Extract the [X, Y] coordinate from the center of the cell holding the provided text.  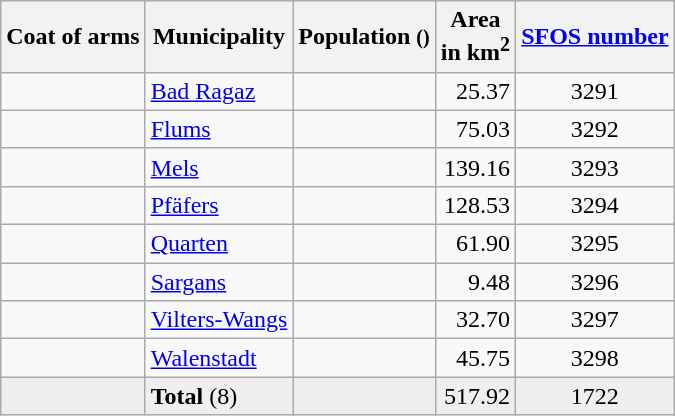
517.92 [475, 396]
128.53 [475, 205]
Sargans [219, 282]
25.37 [475, 91]
Bad Ragaz [219, 91]
Walenstadt [219, 358]
75.03 [475, 129]
3296 [595, 282]
Areain km2 [475, 37]
Mels [219, 167]
139.16 [475, 167]
9.48 [475, 282]
61.90 [475, 244]
3293 [595, 167]
Municipality [219, 37]
3291 [595, 91]
3297 [595, 320]
Vilters-Wangs [219, 320]
Quarten [219, 244]
3298 [595, 358]
45.75 [475, 358]
32.70 [475, 320]
Total (8) [219, 396]
1722 [595, 396]
SFOS number [595, 37]
3294 [595, 205]
Pfäfers [219, 205]
3292 [595, 129]
Flums [219, 129]
Population () [364, 37]
Coat of arms [73, 37]
3295 [595, 244]
